For the text-containing cell, return its midpoint in [X, Y] coordinate format. 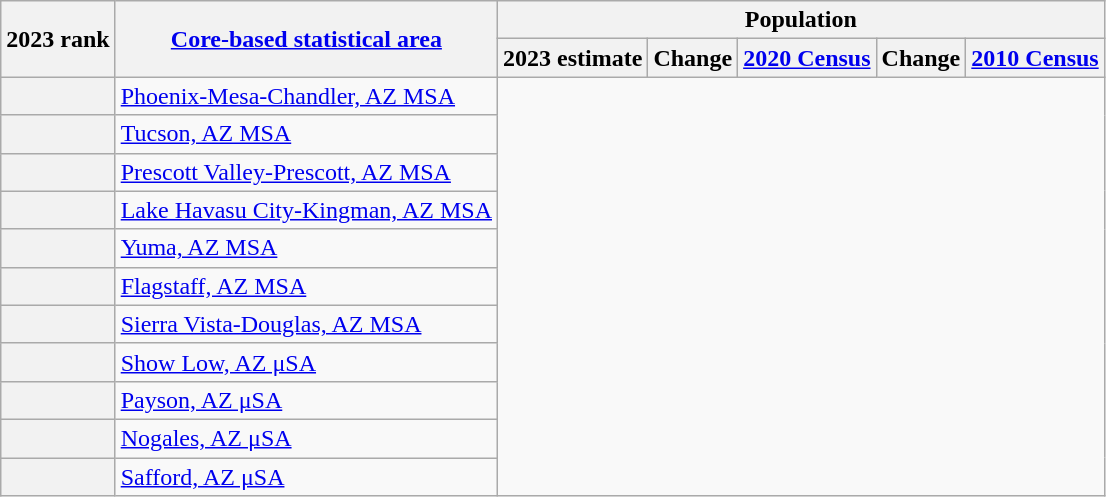
2023 estimate [573, 58]
Lake Havasu City-Kingman, AZ MSA [306, 210]
Population [802, 20]
Tucson, AZ MSA [306, 134]
Phoenix-Mesa-Chandler, AZ MSA [306, 96]
Yuma, AZ MSA [306, 248]
Show Low, AZ μSA [306, 362]
Core-based statistical area [306, 39]
2023 rank [58, 39]
Safford, AZ μSA [306, 477]
2010 Census [1035, 58]
Nogales, AZ μSA [306, 438]
Prescott Valley-Prescott, AZ MSA [306, 172]
2020 Census [807, 58]
Sierra Vista-Douglas, AZ MSA [306, 324]
Payson, AZ μSA [306, 400]
Flagstaff, AZ MSA [306, 286]
